Find where the given text appears and provide that cell's center as [X, Y] coordinate. 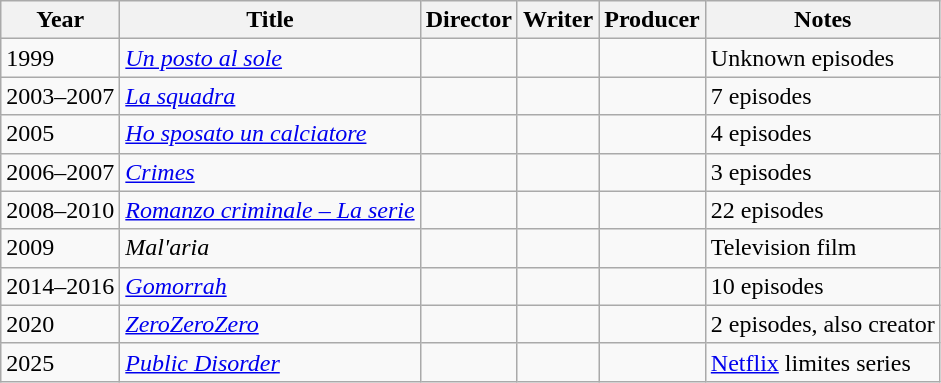
3 episodes [822, 172]
2020 [60, 324]
4 episodes [822, 134]
2003–2007 [60, 96]
Romanzo criminale – La serie [270, 210]
La squadra [270, 96]
Netflix limites series [822, 362]
Crimes [270, 172]
7 episodes [822, 96]
Title [270, 20]
1999 [60, 58]
2009 [60, 248]
Director [468, 20]
10 episodes [822, 286]
2014–2016 [60, 286]
Un posto al sole [270, 58]
2008–2010 [60, 210]
Notes [822, 20]
Year [60, 20]
2025 [60, 362]
Television film [822, 248]
ZeroZeroZero [270, 324]
2005 [60, 134]
Gomorrah [270, 286]
Producer [652, 20]
Ho sposato un calciatore [270, 134]
2 episodes, also creator [822, 324]
Writer [558, 20]
Mal'aria [270, 248]
Unknown episodes [822, 58]
2006–2007 [60, 172]
Public Disorder [270, 362]
22 episodes [822, 210]
